Determine the (x, y) coordinate at the center of the cell enclosing the given text.  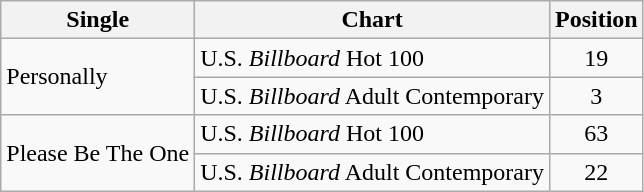
Position (596, 20)
Personally (98, 77)
22 (596, 172)
19 (596, 58)
Chart (372, 20)
Single (98, 20)
63 (596, 134)
3 (596, 96)
Please Be The One (98, 153)
